Provide the [X, Y] coordinate of the cell's center where the given text is located.  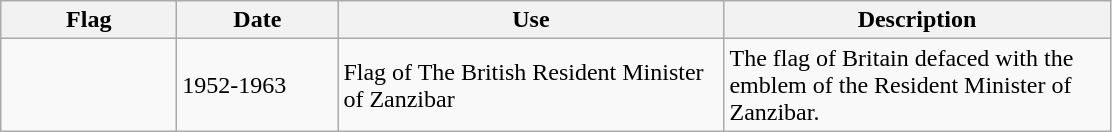
Use [531, 20]
The flag of Britain defaced with the emblem of the Resident Minister of Zanzibar. [917, 85]
Flag of The British Resident Minister of Zanzibar [531, 85]
1952-1963 [258, 85]
Date [258, 20]
Description [917, 20]
Flag [89, 20]
